Provide the [X, Y] coordinate of the cell's center where the given text is located.  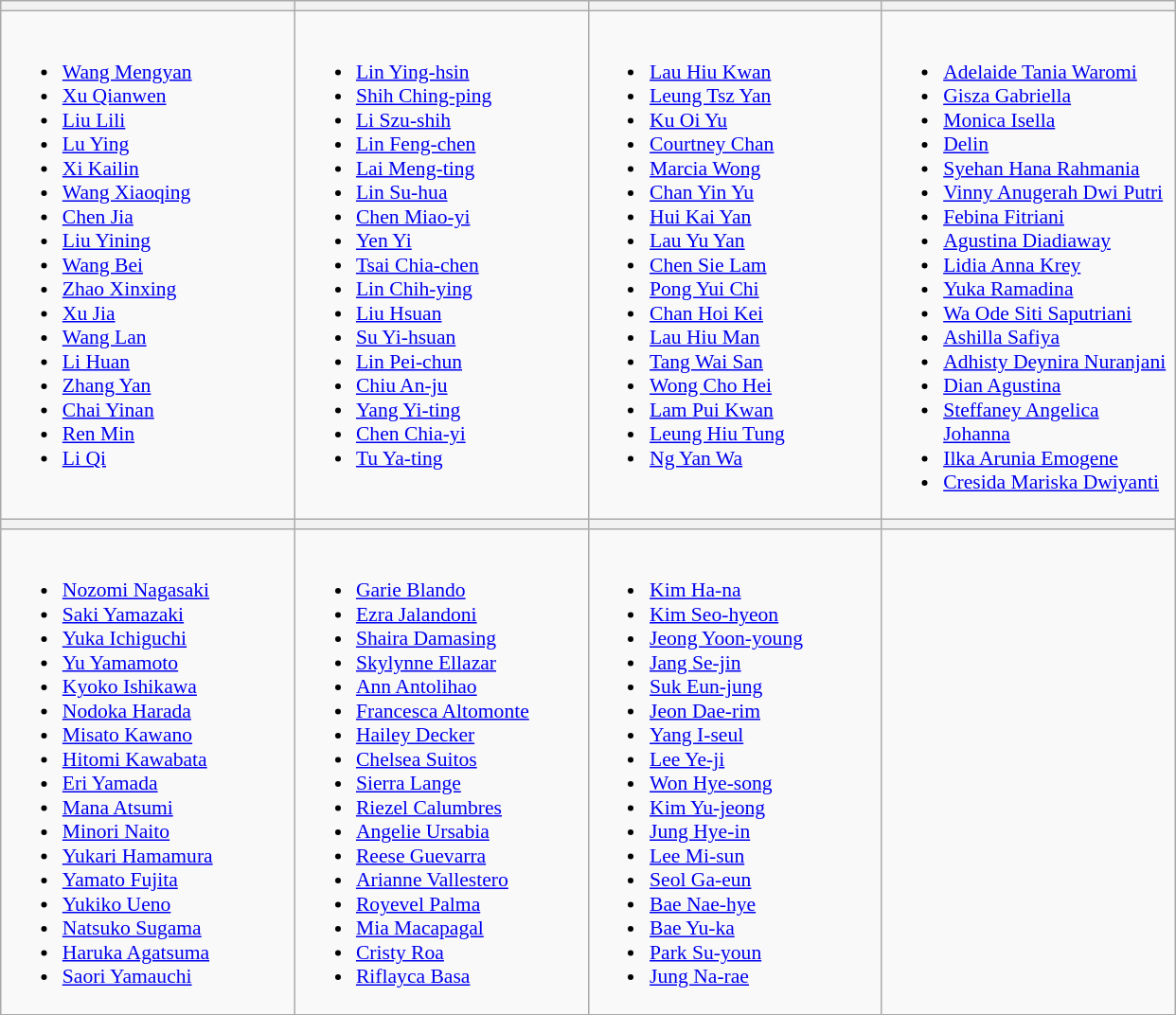
Wang MengyanXu QianwenLiu LiliLu YingXi KailinWang XiaoqingChen JiaLiu YiningWang BeiZhao XinxingXu JiaWang LanLi HuanZhang YanChai YinanRen MinLi Qi [148, 265]
